Return [x, y] of the center of cell containing provided text 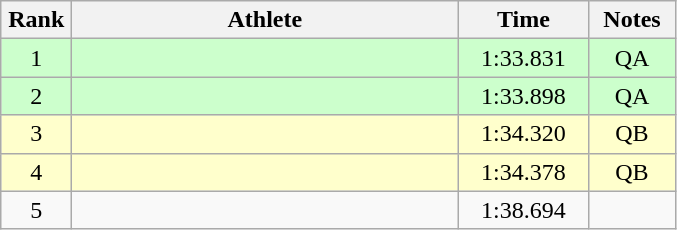
Athlete [265, 20]
1:34.320 [524, 134]
4 [36, 172]
5 [36, 210]
1:33.898 [524, 96]
2 [36, 96]
1:34.378 [524, 172]
Rank [36, 20]
1:33.831 [524, 58]
3 [36, 134]
Time [524, 20]
1:38.694 [524, 210]
Notes [632, 20]
1 [36, 58]
